Return [x, y] of the center of cell containing provided text 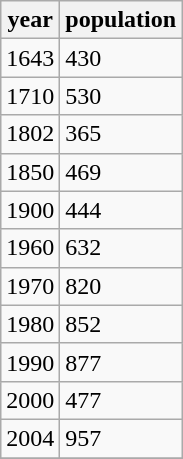
877 [121, 362]
1850 [30, 172]
1710 [30, 96]
852 [121, 324]
1960 [30, 248]
632 [121, 248]
1900 [30, 210]
444 [121, 210]
820 [121, 286]
1990 [30, 362]
1643 [30, 58]
957 [121, 438]
2000 [30, 400]
2004 [30, 438]
1970 [30, 286]
477 [121, 400]
530 [121, 96]
430 [121, 58]
1980 [30, 324]
365 [121, 134]
year [30, 20]
469 [121, 172]
1802 [30, 134]
population [121, 20]
